Find where the given text appears and provide that cell's center as (X, Y) coordinate. 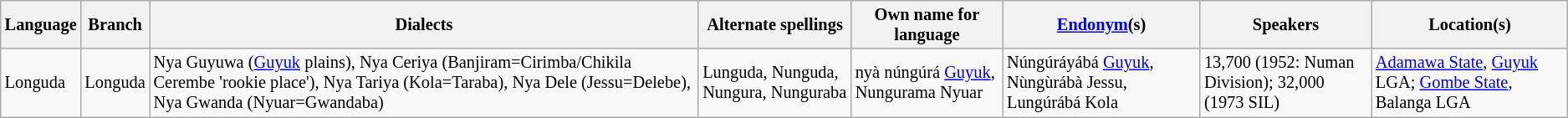
Adamawa State, Guyuk LGA; Gombe State, Balanga LGA (1470, 83)
Dialects (425, 24)
Núngúráyábá Guyuk, Nùngùrábà Jessu, Lungúrábá Kola (1101, 83)
Lunguda, Nunguda, Nungura, Nunguraba (774, 83)
nyà núngúrá Guyuk, Nungurama Nyuar (927, 83)
Location(s) (1470, 24)
13,700 (1952: Numan Division); 32,000 (1973 SIL) (1286, 83)
Speakers (1286, 24)
Own name for language (927, 24)
Endonym(s) (1101, 24)
Branch (115, 24)
Language (41, 24)
Alternate spellings (774, 24)
